Detect which cell encompasses the target text, then output its (X, Y) center coordinate. 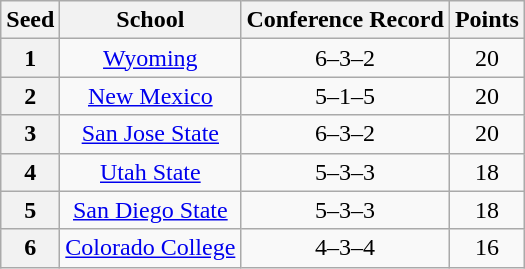
Utah State (150, 172)
1 (30, 58)
6 (30, 248)
2 (30, 96)
Points (486, 20)
16 (486, 248)
3 (30, 134)
5 (30, 210)
San Diego State (150, 210)
Wyoming (150, 58)
Conference Record (346, 20)
4 (30, 172)
4–3–4 (346, 248)
Colorado College (150, 248)
School (150, 20)
San Jose State (150, 134)
5–1–5 (346, 96)
Seed (30, 20)
New Mexico (150, 96)
